Determine the [x, y] coordinate at the center of the cell enclosing the given text.  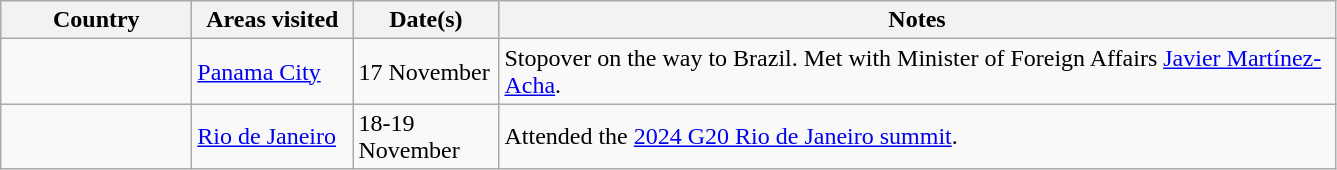
18-19 November [426, 136]
Panama City [272, 72]
17 November [426, 72]
Stopover on the way to Brazil. Met with Minister of Foreign Affairs Javier Martínez-Acha. [917, 72]
Areas visited [272, 20]
Notes [917, 20]
Attended the 2024 G20 Rio de Janeiro summit. [917, 136]
Date(s) [426, 20]
Country [96, 20]
Rio de Janeiro [272, 136]
